Return [X, Y] of the center of cell containing provided text 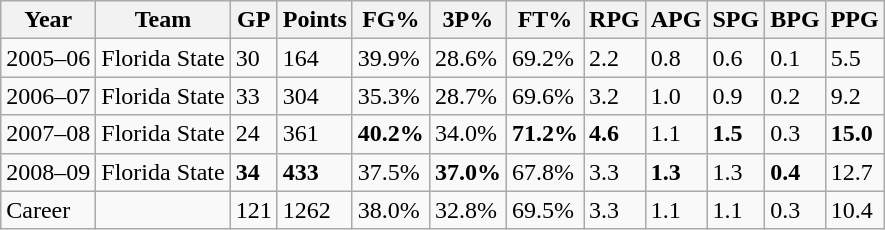
164 [314, 58]
34 [254, 172]
69.2% [544, 58]
32.8% [468, 210]
Career [48, 210]
2006–07 [48, 96]
9.2 [854, 96]
4.6 [615, 134]
0.9 [736, 96]
10.4 [854, 210]
2005–06 [48, 58]
1262 [314, 210]
361 [314, 134]
33 [254, 96]
3P% [468, 20]
433 [314, 172]
1.0 [676, 96]
2007–08 [48, 134]
38.0% [390, 210]
Year [48, 20]
0.2 [795, 96]
28.7% [468, 96]
24 [254, 134]
RPG [615, 20]
FG% [390, 20]
0.4 [795, 172]
67.8% [544, 172]
71.2% [544, 134]
0.1 [795, 58]
12.7 [854, 172]
30 [254, 58]
FT% [544, 20]
SPG [736, 20]
34.0% [468, 134]
Team [163, 20]
GP [254, 20]
40.2% [390, 134]
28.6% [468, 58]
PPG [854, 20]
69.5% [544, 210]
35.3% [390, 96]
15.0 [854, 134]
3.2 [615, 96]
1.5 [736, 134]
Points [314, 20]
304 [314, 96]
2.2 [615, 58]
37.0% [468, 172]
0.8 [676, 58]
0.6 [736, 58]
39.9% [390, 58]
69.6% [544, 96]
37.5% [390, 172]
APG [676, 20]
BPG [795, 20]
5.5 [854, 58]
121 [254, 210]
2008–09 [48, 172]
